Determine the [x, y] coordinate at the center of the cell enclosing the given text.  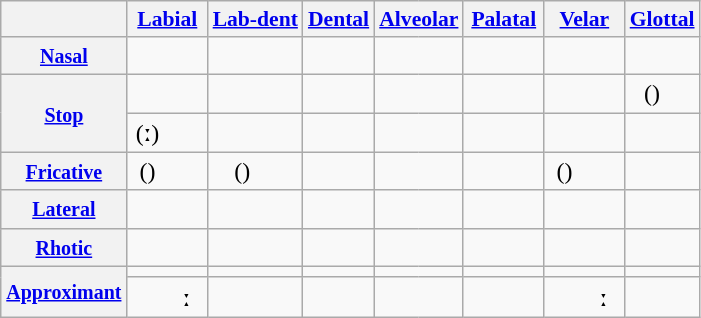
Lab-dent [256, 19]
Dental [338, 19]
Labial [168, 19]
Velar [584, 19]
Rhotic [64, 247]
Nasal [64, 55]
Lateral [64, 209]
Fricative [64, 171]
Glottal [662, 19]
Stop [64, 113]
Approximant [64, 292]
(ː) [147, 132]
Palatal [504, 19]
Alveolar [418, 19]
